Pinpoint the cell where the given text exists, returning its (X, Y) midpoint coordinate. 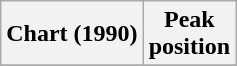
Chart (1990) (72, 34)
Peakposition (189, 34)
